Return (x, y) of the center of cell containing provided text 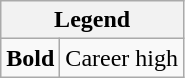
Legend (92, 20)
Bold (30, 58)
Career high (122, 58)
